Determine the (x, y) coordinate at the center of the cell enclosing the given text.  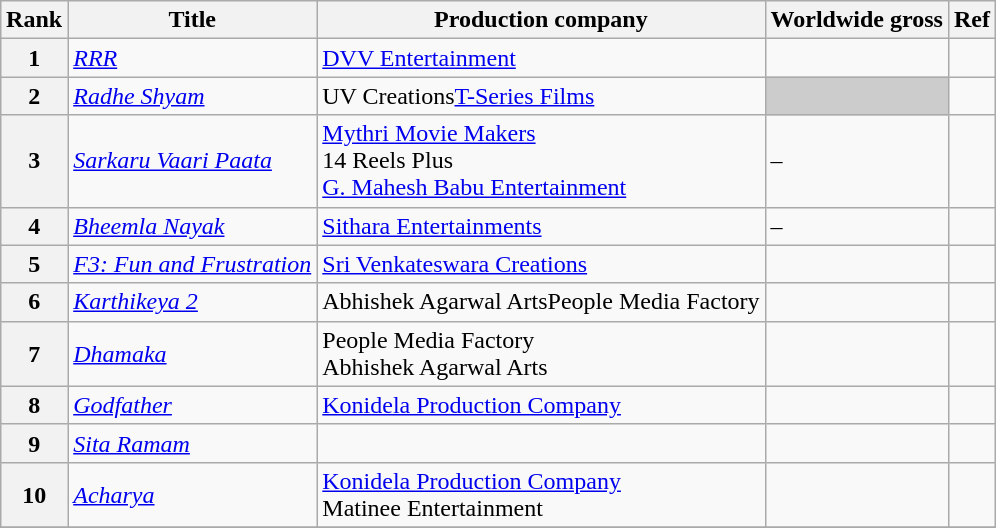
Abhishek Agarwal ArtsPeople Media Factory (541, 302)
Rank (34, 20)
Sarkaru Vaari Paata (192, 161)
Production company (541, 20)
Radhe Shyam (192, 96)
6 (34, 302)
4 (34, 226)
RRR (192, 58)
F3: Fun and Frustration (192, 264)
2 (34, 96)
5 (34, 264)
Mythri Movie Makers14 Reels PlusG. Mahesh Babu Entertainment (541, 161)
7 (34, 354)
DVV Entertainment (541, 58)
8 (34, 405)
Karthikeya 2 (192, 302)
Worldwide gross (856, 20)
UV CreationsT-Series Films (541, 96)
Konidela Production Company (541, 405)
10 (34, 494)
Konidela Production CompanyMatinee Entertainment (541, 494)
Ref (972, 20)
3 (34, 161)
People Media FactoryAbhishek Agarwal Arts (541, 354)
Dhamaka (192, 354)
Sithara Entertainments (541, 226)
Bheemla Nayak (192, 226)
Acharya (192, 494)
Title (192, 20)
Sita Ramam (192, 443)
9 (34, 443)
Sri Venkateswara Creations (541, 264)
Godfather (192, 405)
1 (34, 58)
